Return the (x, y) coordinate for the center point of the cell that contains the specified text.  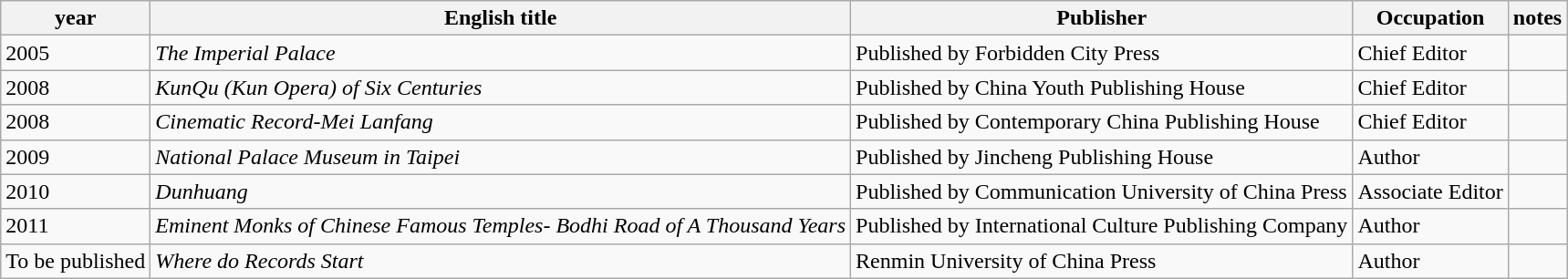
Published by International Culture Publishing Company (1102, 226)
notes (1537, 18)
English title (501, 18)
National Palace Museum in Taipei (501, 157)
Published by Forbidden City Press (1102, 53)
Published by Contemporary China Publishing House (1102, 122)
Eminent Monks of Chinese Famous Temples- Bodhi Road of A Thousand Years (501, 226)
2005 (76, 53)
year (76, 18)
Cinematic Record-Mei Lanfang (501, 122)
Published by China Youth Publishing House (1102, 88)
Associate Editor (1430, 191)
Dunhuang (501, 191)
Where do Records Start (501, 261)
2011 (76, 226)
The Imperial Palace (501, 53)
Publisher (1102, 18)
To be published (76, 261)
2009 (76, 157)
Renmin University of China Press (1102, 261)
Occupation (1430, 18)
2010 (76, 191)
KunQu (Kun Opera) of Six Centuries (501, 88)
Published by Communication University of China Press (1102, 191)
Published by Jincheng Publishing House (1102, 157)
